Search for the cell housing the specified text and yield its (x, y) center coordinate. 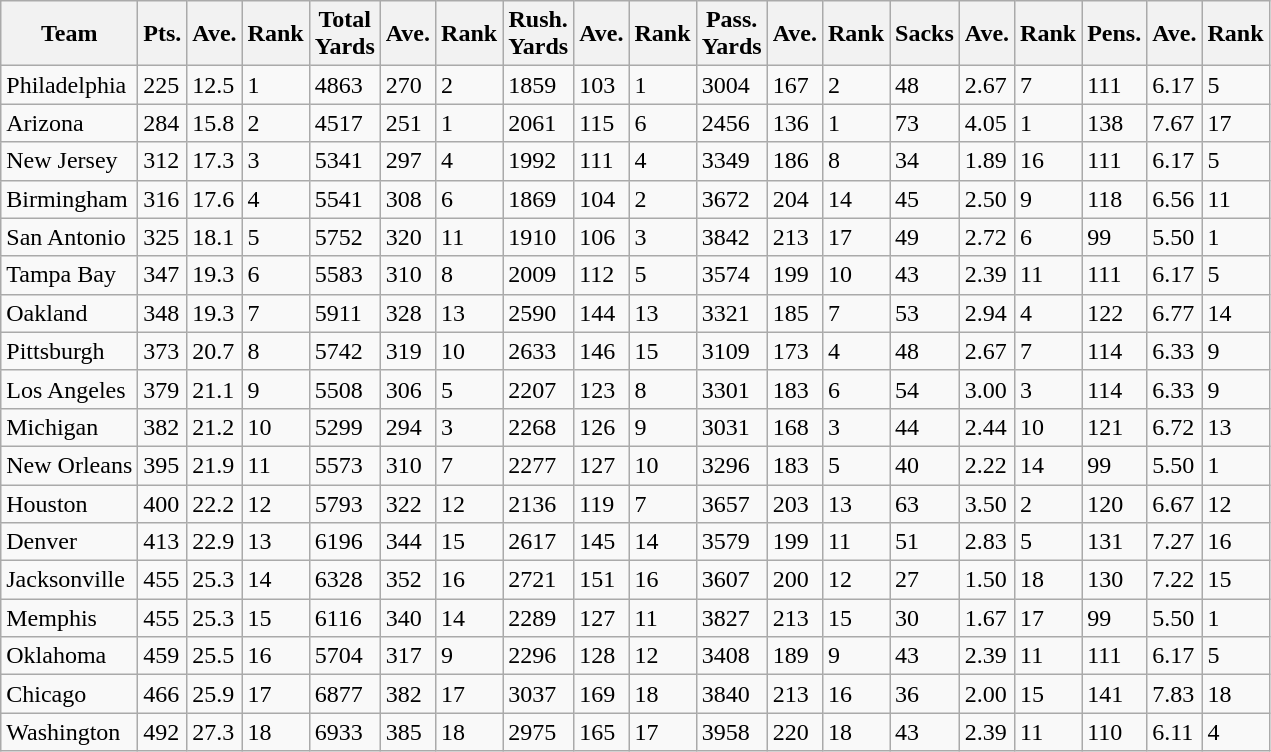
Houston (70, 503)
45 (925, 199)
3.00 (986, 389)
5704 (344, 656)
146 (602, 351)
2.44 (986, 427)
17.3 (214, 161)
110 (1114, 732)
1910 (538, 237)
2633 (538, 351)
15.8 (214, 123)
21.9 (214, 465)
Philadelphia (70, 85)
1869 (538, 199)
306 (408, 389)
2975 (538, 732)
Memphis (70, 618)
2289 (538, 618)
344 (408, 542)
5752 (344, 237)
7.27 (1174, 542)
200 (794, 580)
466 (162, 694)
2.83 (986, 542)
Jacksonville (70, 580)
6.77 (1174, 313)
297 (408, 161)
385 (408, 732)
270 (408, 85)
173 (794, 351)
3672 (732, 199)
168 (794, 427)
169 (602, 694)
3574 (732, 275)
3657 (732, 503)
5573 (344, 465)
27.3 (214, 732)
119 (602, 503)
21.2 (214, 427)
TotalYards (344, 34)
3408 (732, 656)
340 (408, 618)
3296 (732, 465)
379 (162, 389)
2296 (538, 656)
118 (1114, 199)
2.22 (986, 465)
5583 (344, 275)
130 (1114, 580)
44 (925, 427)
400 (162, 503)
Pens. (1114, 34)
2.00 (986, 694)
Chicago (70, 694)
115 (602, 123)
3827 (732, 618)
413 (162, 542)
112 (602, 275)
6877 (344, 694)
22.2 (214, 503)
Arizona (70, 123)
128 (602, 656)
131 (1114, 542)
186 (794, 161)
352 (408, 580)
3349 (732, 161)
3037 (538, 694)
2268 (538, 427)
3321 (732, 313)
6116 (344, 618)
4863 (344, 85)
5508 (344, 389)
3842 (732, 237)
136 (794, 123)
4.05 (986, 123)
225 (162, 85)
New Orleans (70, 465)
167 (794, 85)
203 (794, 503)
1859 (538, 85)
144 (602, 313)
Tampa Bay (70, 275)
12.5 (214, 85)
312 (162, 161)
3958 (732, 732)
1992 (538, 161)
2009 (538, 275)
328 (408, 313)
204 (794, 199)
Team (70, 34)
Pass.Yards (732, 34)
308 (408, 199)
2207 (538, 389)
138 (1114, 123)
Pittsburgh (70, 351)
106 (602, 237)
54 (925, 389)
126 (602, 427)
Michigan (70, 427)
2590 (538, 313)
325 (162, 237)
2.50 (986, 199)
1.89 (986, 161)
2.72 (986, 237)
251 (408, 123)
320 (408, 237)
63 (925, 503)
3031 (732, 427)
151 (602, 580)
Washington (70, 732)
322 (408, 503)
165 (602, 732)
2.94 (986, 313)
348 (162, 313)
40 (925, 465)
2277 (538, 465)
53 (925, 313)
122 (1114, 313)
2721 (538, 580)
Rush.Yards (538, 34)
5742 (344, 351)
25.5 (214, 656)
104 (602, 199)
6.72 (1174, 427)
6933 (344, 732)
Oklahoma (70, 656)
317 (408, 656)
123 (602, 389)
6328 (344, 580)
3301 (732, 389)
3.50 (986, 503)
Denver (70, 542)
1.50 (986, 580)
2136 (538, 503)
3840 (732, 694)
Pts. (162, 34)
185 (794, 313)
6.67 (1174, 503)
5299 (344, 427)
49 (925, 237)
3579 (732, 542)
27 (925, 580)
5541 (344, 199)
Birmingham (70, 199)
459 (162, 656)
5911 (344, 313)
7.22 (1174, 580)
319 (408, 351)
Los Angeles (70, 389)
145 (602, 542)
121 (1114, 427)
18.1 (214, 237)
316 (162, 199)
6196 (344, 542)
5341 (344, 161)
2456 (732, 123)
17.6 (214, 199)
347 (162, 275)
34 (925, 161)
141 (1114, 694)
395 (162, 465)
103 (602, 85)
20.7 (214, 351)
373 (162, 351)
492 (162, 732)
New Jersey (70, 161)
7.67 (1174, 123)
220 (794, 732)
2617 (538, 542)
51 (925, 542)
25.9 (214, 694)
7.83 (1174, 694)
6.11 (1174, 732)
3109 (732, 351)
1.67 (986, 618)
22.9 (214, 542)
2061 (538, 123)
Oakland (70, 313)
4517 (344, 123)
5793 (344, 503)
120 (1114, 503)
36 (925, 694)
3004 (732, 85)
Sacks (925, 34)
3607 (732, 580)
6.56 (1174, 199)
30 (925, 618)
73 (925, 123)
284 (162, 123)
21.1 (214, 389)
294 (408, 427)
San Antonio (70, 237)
189 (794, 656)
